Return (x, y) of the center of cell containing provided text 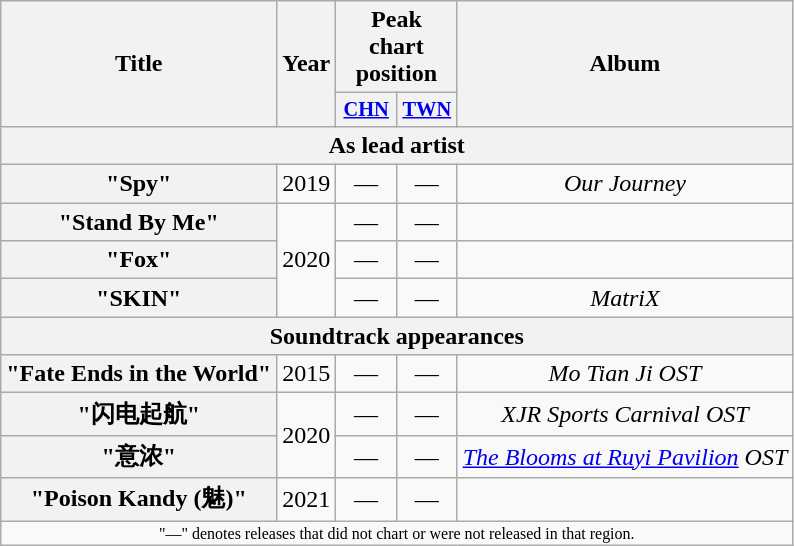
"闪电起航" (139, 414)
Our Journey (625, 184)
Peak chart position (396, 47)
"Spy" (139, 184)
"—" denotes releases that did not chart or were not released in that region. (397, 533)
Mo Tian Ji OST (625, 374)
Title (139, 64)
TWN (426, 110)
Soundtrack appearances (397, 336)
XJR Sports Carnival OST (625, 414)
"Fate Ends in the World" (139, 374)
Year (306, 64)
"Poison Kandy (魅)" (139, 500)
As lead artist (397, 145)
The Blooms at Ruyi Pavilion OST (625, 456)
"Stand By Me" (139, 222)
CHN (366, 110)
"Fox" (139, 260)
"SKIN" (139, 298)
2015 (306, 374)
2019 (306, 184)
2021 (306, 500)
Album (625, 64)
"意浓" (139, 456)
MatriX (625, 298)
